From the cell containing the given text, extract its center point as (x, y) coordinate. 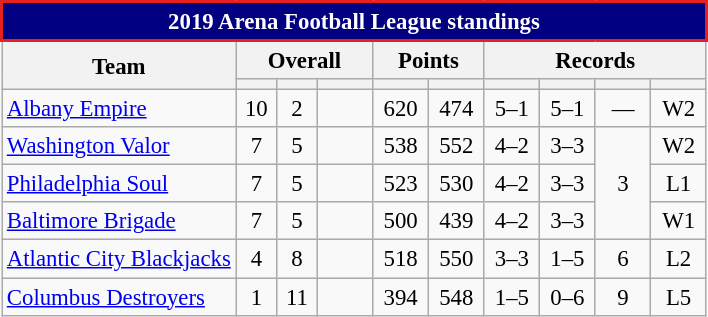
L5 (679, 297)
620 (401, 109)
10 (256, 109)
11 (298, 297)
394 (401, 297)
2 (298, 109)
W1 (679, 221)
550 (456, 259)
6 (623, 259)
Philadelphia Soul (120, 184)
Atlantic City Blackjacks (120, 259)
Albany Empire (120, 109)
L2 (679, 259)
L1 (679, 184)
8 (298, 259)
538 (401, 146)
Columbus Destroyers (120, 297)
552 (456, 146)
Baltimore Brigade (120, 221)
1 (256, 297)
530 (456, 184)
0–6 (568, 297)
523 (401, 184)
Team (120, 66)
439 (456, 221)
500 (401, 221)
9 (623, 297)
Washington Valor (120, 146)
474 (456, 109)
Points (428, 60)
Overall (304, 60)
518 (401, 259)
— (623, 109)
2019 Arena Football League standings (354, 22)
4 (256, 259)
548 (456, 297)
Records (595, 60)
3 (623, 184)
